Extract the (x, y) coordinate from the center of the cell holding the provided text.  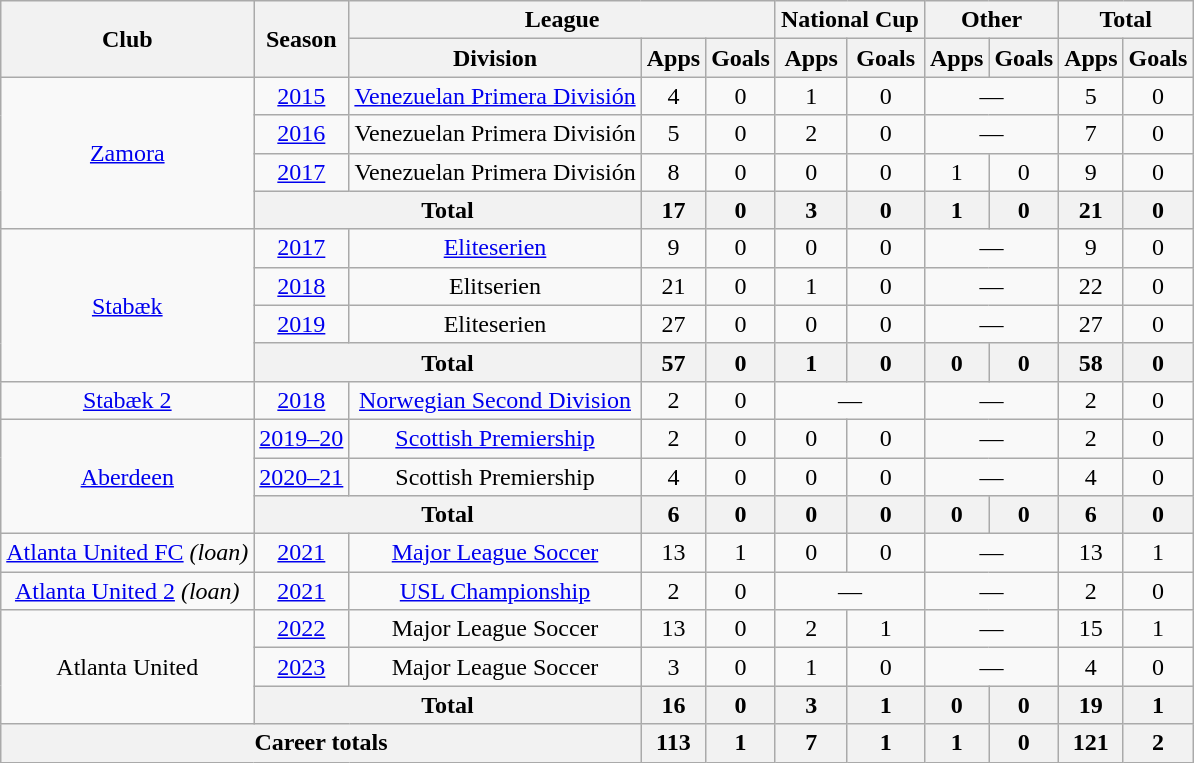
15 (1091, 629)
League (562, 20)
Atlanta United 2 (loan) (128, 591)
2023 (302, 667)
16 (673, 705)
Zamora (128, 153)
2019–20 (302, 438)
2022 (302, 629)
113 (673, 743)
USL Championship (495, 591)
Stabæk 2 (128, 400)
Atlanta United FC (loan) (128, 553)
Stabæk (128, 305)
57 (673, 362)
8 (673, 172)
2019 (302, 324)
2016 (302, 134)
2015 (302, 96)
Division (495, 58)
Career totals (321, 743)
121 (1091, 743)
Other (991, 20)
Atlanta United (128, 667)
Club (128, 39)
17 (673, 210)
58 (1091, 362)
Norwegian Second Division (495, 400)
Elitserien (495, 286)
22 (1091, 286)
Season (302, 39)
Aberdeen (128, 476)
2020–21 (302, 477)
National Cup (850, 20)
19 (1091, 705)
